Output the (X, Y) coordinate of the center of the cell containing the given text.  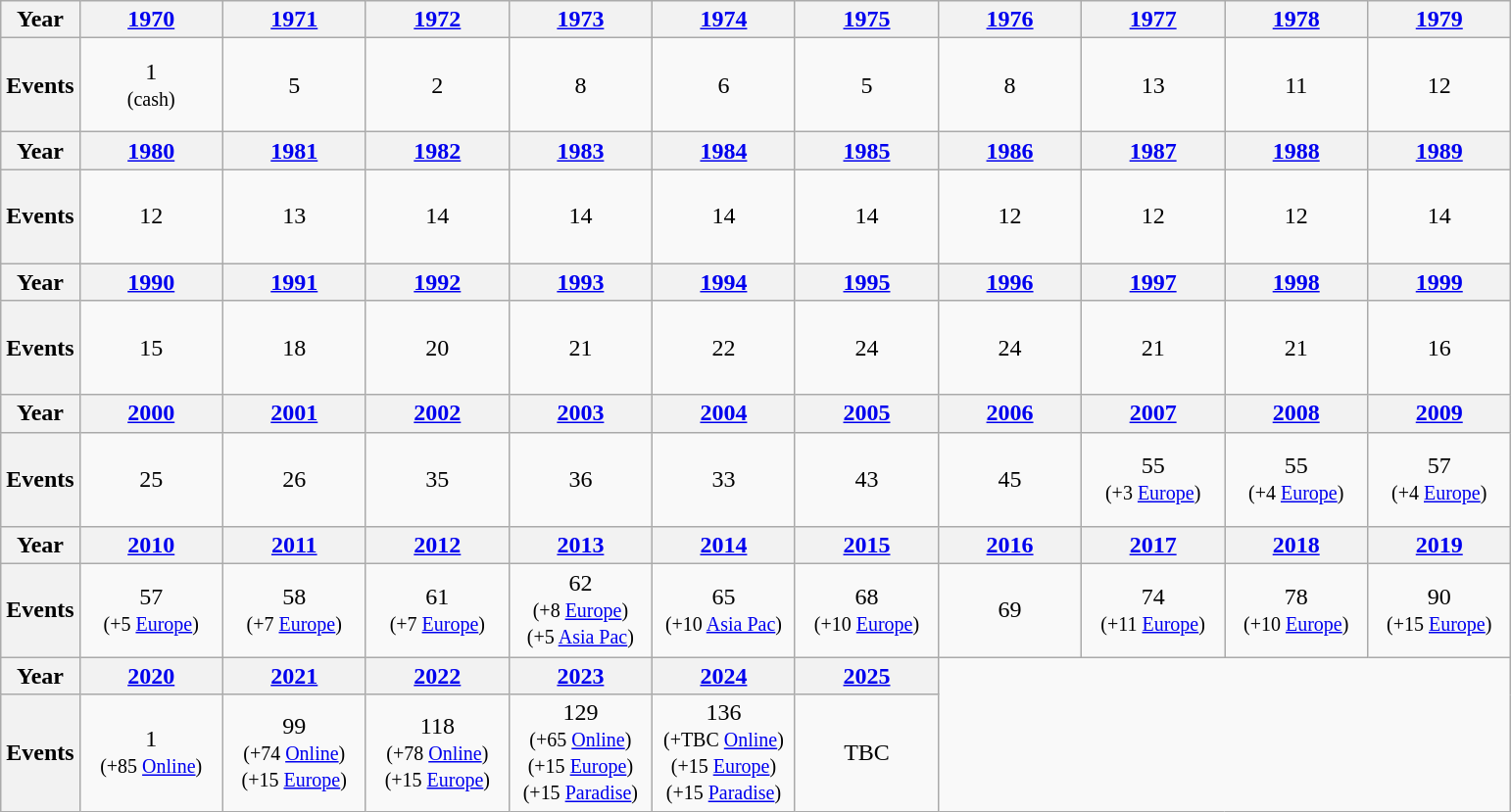
22 (723, 348)
2007 (1153, 413)
2006 (1010, 413)
1995 (866, 282)
11 (1296, 85)
1999 (1439, 282)
69 (1010, 610)
2000 (151, 413)
65(+10 Asia Pac) (723, 610)
1974 (723, 20)
58(+7 Europe) (294, 610)
2005 (866, 413)
1990 (151, 282)
2001 (294, 413)
1983 (580, 151)
1980 (151, 151)
55(+3 Europe) (1153, 479)
43 (866, 479)
26 (294, 479)
1971 (294, 20)
35 (437, 479)
2023 (580, 676)
2009 (1439, 413)
99(+74 Online)(+15 Europe) (294, 752)
18 (294, 348)
1987 (1153, 151)
78(+10 Europe) (1296, 610)
1981 (294, 151)
1982 (437, 151)
1970 (151, 20)
1989 (1439, 151)
2004 (723, 413)
2024 (723, 676)
2010 (151, 545)
1994 (723, 282)
1977 (1153, 20)
2014 (723, 545)
1991 (294, 282)
25 (151, 479)
57(+4 Europe) (1439, 479)
2003 (580, 413)
136(+TBC Online)(+15 Europe)(+15 Paradise) (723, 752)
1972 (437, 20)
1996 (1010, 282)
1997 (1153, 282)
1993 (580, 282)
2025 (866, 676)
2020 (151, 676)
57(+5 Europe) (151, 610)
15 (151, 348)
2022 (437, 676)
2017 (1153, 545)
2013 (580, 545)
2016 (1010, 545)
2021 (294, 676)
2012 (437, 545)
1978 (1296, 20)
36 (580, 479)
1973 (580, 20)
74(+11 Europe) (1153, 610)
1(cash) (151, 85)
2011 (294, 545)
1998 (1296, 282)
6 (723, 85)
20 (437, 348)
55(+4 Europe) (1296, 479)
61(+7 Europe) (437, 610)
1986 (1010, 151)
2008 (1296, 413)
1992 (437, 282)
1985 (866, 151)
1988 (1296, 151)
TBC (866, 752)
1979 (1439, 20)
90(+15 Europe) (1439, 610)
129(+65 Online)(+15 Europe)(+15 Paradise) (580, 752)
1(+85 Online) (151, 752)
2018 (1296, 545)
16 (1439, 348)
68(+10 Europe) (866, 610)
45 (1010, 479)
2002 (437, 413)
33 (723, 479)
2015 (866, 545)
1976 (1010, 20)
2 (437, 85)
118(+78 Online)(+15 Europe) (437, 752)
1984 (723, 151)
2019 (1439, 545)
1975 (866, 20)
62(+8 Europe)(+5 Asia Pac) (580, 610)
